Provide the [x, y] coordinate of the cell's center where the given text is located.  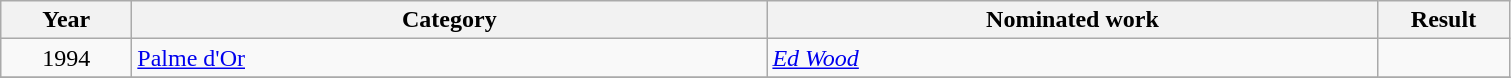
Year [66, 20]
Palme d'Or [450, 58]
Result [1444, 20]
Nominated work [1072, 20]
Ed Wood [1072, 58]
1994 [66, 58]
Category [450, 20]
